Scan for the cell matching the given text and deliver its (x, y) coordinate at center. 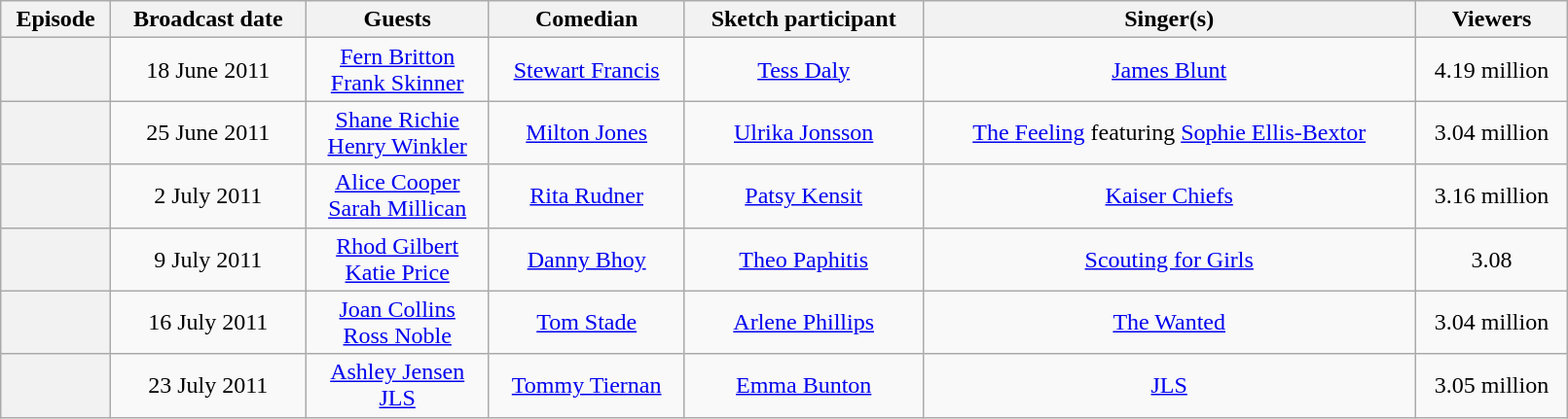
Kaiser Chiefs (1169, 196)
Arlene Phillips (804, 323)
Viewers (1491, 19)
Joan CollinsRoss Noble (397, 323)
Comedian (586, 19)
Sketch participant (804, 19)
Rita Rudner (586, 196)
25 June 2011 (208, 132)
Tom Stade (586, 323)
Stewart Francis (586, 70)
JLS (1169, 385)
The Feeling featuring Sophie Ellis-Bextor (1169, 132)
Fern BrittonFrank Skinner (397, 70)
Theo Paphitis (804, 259)
Milton Jones (586, 132)
Broadcast date (208, 19)
Alice CooperSarah Millican (397, 196)
Scouting for Girls (1169, 259)
23 July 2011 (208, 385)
Tess Daly (804, 70)
Ashley JensenJLS (397, 385)
3.08 (1491, 259)
16 July 2011 (208, 323)
James Blunt (1169, 70)
3.05 million (1491, 385)
Rhod GilbertKatie Price (397, 259)
Shane RichieHenry Winkler (397, 132)
Guests (397, 19)
2 July 2011 (208, 196)
9 July 2011 (208, 259)
Episode (56, 19)
4.19 million (1491, 70)
Patsy Kensit (804, 196)
18 June 2011 (208, 70)
Emma Bunton (804, 385)
Ulrika Jonsson (804, 132)
The Wanted (1169, 323)
Danny Bhoy (586, 259)
Tommy Tiernan (586, 385)
3.16 million (1491, 196)
Singer(s) (1169, 19)
